Detect which cell encompasses the target text, then output its [X, Y] center coordinate. 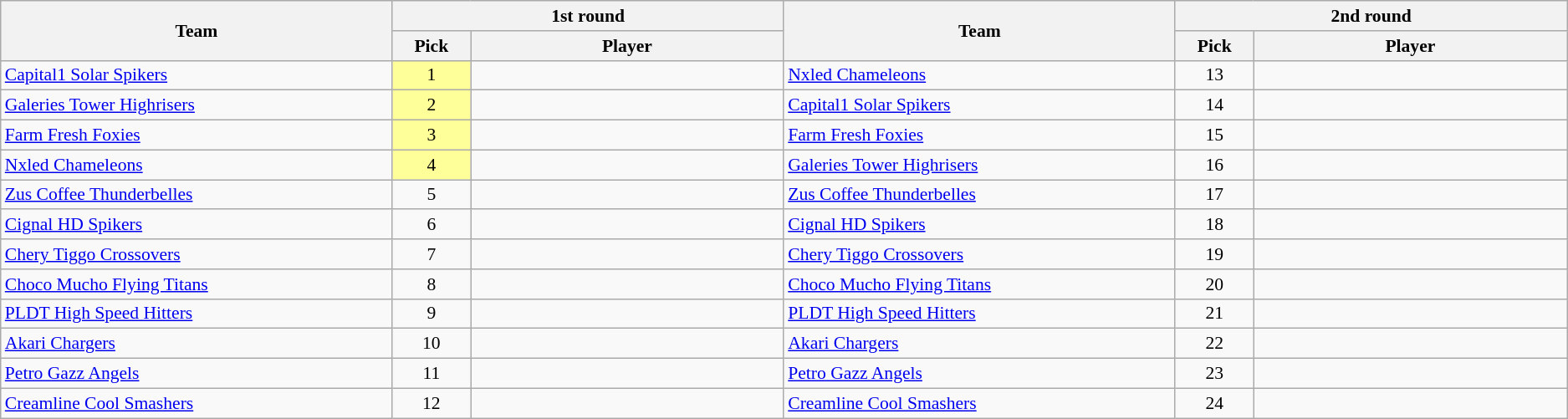
22 [1214, 344]
9 [432, 314]
15 [1214, 135]
2nd round [1371, 16]
12 [432, 403]
10 [432, 344]
13 [1214, 75]
23 [1214, 374]
7 [432, 254]
5 [432, 195]
17 [1214, 195]
20 [1214, 284]
2 [432, 105]
21 [1214, 314]
6 [432, 225]
8 [432, 284]
24 [1214, 403]
16 [1214, 165]
11 [432, 374]
1st round [588, 16]
18 [1214, 225]
1 [432, 75]
19 [1214, 254]
14 [1214, 105]
4 [432, 165]
3 [432, 135]
